Scan for the cell matching the given text and deliver its (x, y) coordinate at center. 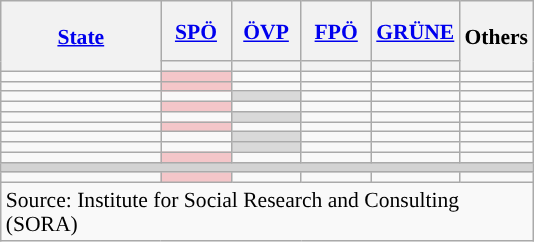
Source: Institute for Social Research and Consulting (SORA) (267, 212)
SPÖ (196, 31)
Others (496, 36)
State (81, 36)
FPÖ (336, 31)
ÖVP (266, 31)
GRÜNE (415, 31)
